Output the [x, y] coordinate of the center of the cell containing the given text.  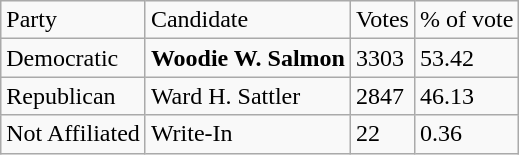
Party [74, 20]
Votes [382, 20]
Woodie W. Salmon [248, 58]
Ward H. Sattler [248, 96]
Democratic [74, 58]
% of vote [466, 20]
Write-In [248, 134]
2847 [382, 96]
0.36 [466, 134]
Not Affiliated [74, 134]
22 [382, 134]
3303 [382, 58]
Candidate [248, 20]
53.42 [466, 58]
Republican [74, 96]
46.13 [466, 96]
